Output the (X, Y) coordinate of the center of the cell containing the given text.  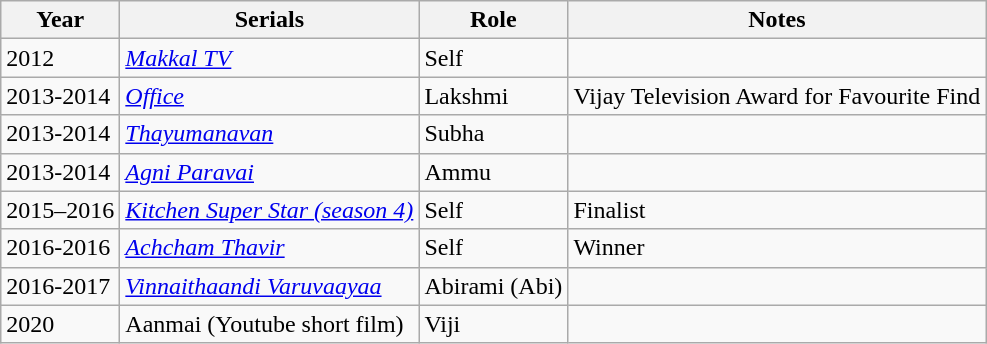
Serials (270, 20)
Office (270, 96)
Subha (494, 134)
Winner (777, 248)
Notes (777, 20)
Year (60, 20)
Role (494, 20)
Vinnaithaandi Varuvaayaa (270, 286)
2015–2016 (60, 210)
Ammu (494, 172)
Finalist (777, 210)
Kitchen Super Star (season 4) (270, 210)
2012 (60, 58)
Makkal TV (270, 58)
Abirami (Abi) (494, 286)
Agni Paravai (270, 172)
Viji (494, 324)
2020 (60, 324)
Thayumanavan (270, 134)
2016-2016 (60, 248)
Lakshmi (494, 96)
Achcham Thavir (270, 248)
2016-2017 (60, 286)
Aanmai (Youtube short film) (270, 324)
Vijay Television Award for Favourite Find (777, 96)
